Locate the cell with the specified text and output its (X, Y) center coordinate. 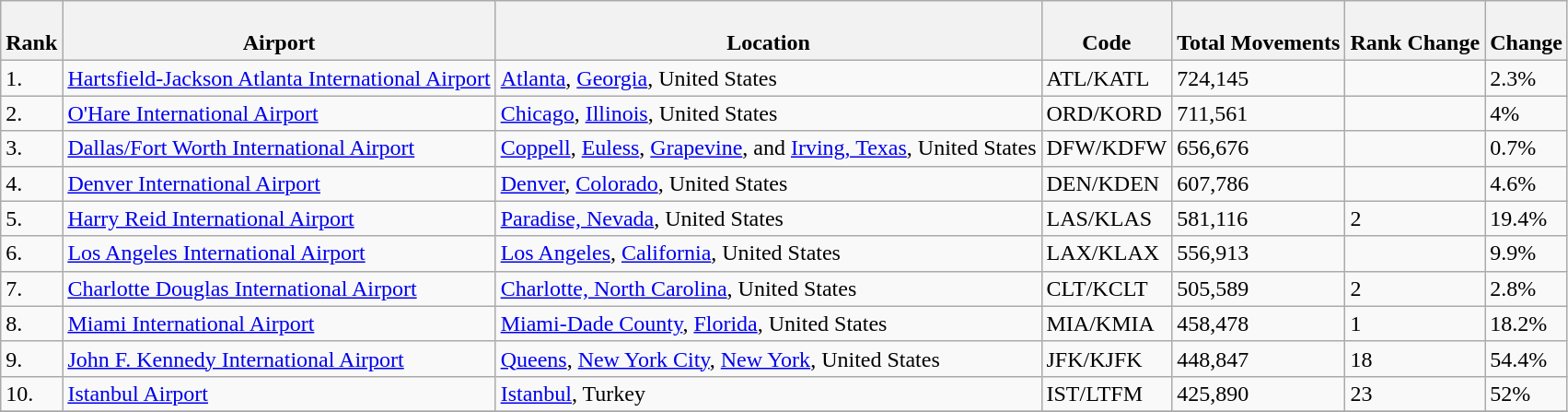
DEN/KDEN (1107, 183)
Los Angeles International Airport (279, 253)
10. (31, 394)
IST/LTFM (1107, 394)
Total Movements (1259, 31)
Los Angeles, California, United States (768, 253)
Rank (31, 31)
Charlotte Douglas International Airport (279, 288)
Rank Change (1415, 31)
9. (31, 359)
Hartsfield-Jackson Atlanta International Airport (279, 78)
Queens, New York City, New York, United States (768, 359)
18 (1415, 359)
Coppell, Euless, Grapevine, and Irving, Texas, United States (768, 148)
Istanbul Airport (279, 394)
425,890 (1259, 394)
9.9% (1527, 253)
52% (1527, 394)
Airport (279, 31)
18.2% (1527, 324)
8. (31, 324)
2.8% (1527, 288)
JFK/KJFK (1107, 359)
4.6% (1527, 183)
607,786 (1259, 183)
4% (1527, 113)
Atlanta, Georgia, United States (768, 78)
656,676 (1259, 148)
CLT/KCLT (1107, 288)
Chicago, Illinois, United States (768, 113)
4. (31, 183)
John F. Kennedy International Airport (279, 359)
Change (1527, 31)
Code (1107, 31)
505,589 (1259, 288)
448,847 (1259, 359)
DFW/KDFW (1107, 148)
Denver, Colorado, United States (768, 183)
19.4% (1527, 218)
O'Hare International Airport (279, 113)
7. (31, 288)
Location (768, 31)
Paradise, Nevada, United States (768, 218)
Miami-Dade County, Florida, United States (768, 324)
Miami International Airport (279, 324)
MIA/KMIA (1107, 324)
556,913 (1259, 253)
ATL/KATL (1107, 78)
ORD/KORD (1107, 113)
Harry Reid International Airport (279, 218)
54.4% (1527, 359)
Charlotte, North Carolina, United States (768, 288)
711,561 (1259, 113)
Dallas/Fort Worth International Airport (279, 148)
6. (31, 253)
5. (31, 218)
LAS/KLAS (1107, 218)
Denver International Airport (279, 183)
724,145 (1259, 78)
2. (31, 113)
Istanbul, Turkey (768, 394)
1. (31, 78)
1 (1415, 324)
2.3% (1527, 78)
23 (1415, 394)
458,478 (1259, 324)
LAX/KLAX (1107, 253)
3. (31, 148)
581,116 (1259, 218)
0.7% (1527, 148)
